Determine the (x, y) coordinate at the center of the cell enclosing the given text.  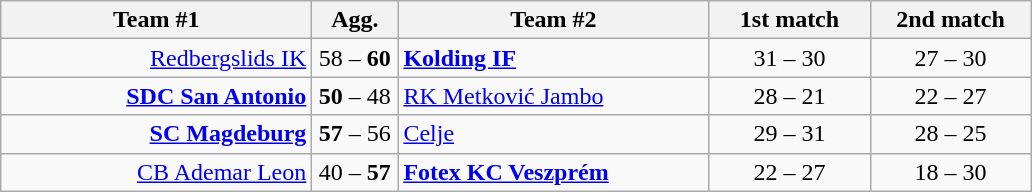
Redbergslids IK (156, 58)
50 – 48 (355, 96)
29 – 31 (790, 134)
31 – 30 (790, 58)
Agg. (355, 20)
1st match (790, 20)
Celje (554, 134)
40 – 57 (355, 172)
Team #1 (156, 20)
Fotex KC Veszprém (554, 172)
2nd match (950, 20)
Kolding IF (554, 58)
Team #2 (554, 20)
28 – 21 (790, 96)
RK Metković Jambo (554, 96)
CB Ademar Leon (156, 172)
27 – 30 (950, 58)
SC Magdeburg (156, 134)
SDC San Antonio (156, 96)
58 – 60 (355, 58)
57 – 56 (355, 134)
28 – 25 (950, 134)
18 – 30 (950, 172)
